Identify which cell holds the provided text, then report its [x, y] central coordinate. 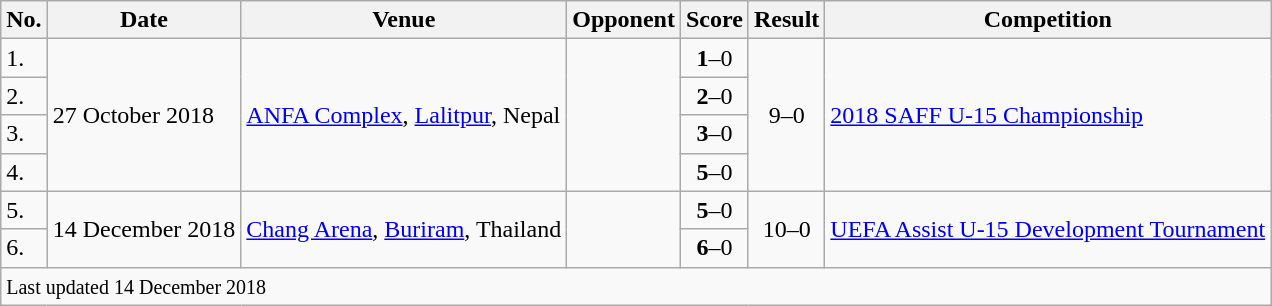
Last updated 14 December 2018 [636, 286]
27 October 2018 [144, 115]
4. [24, 172]
Score [714, 20]
Competition [1048, 20]
UEFA Assist U-15 Development Tournament [1048, 229]
Opponent [624, 20]
No. [24, 20]
Chang Arena, Buriram, Thailand [404, 229]
2018 SAFF U-15 Championship [1048, 115]
ANFA Complex, Lalitpur, Nepal [404, 115]
14 December 2018 [144, 229]
6. [24, 248]
2–0 [714, 96]
Venue [404, 20]
3–0 [714, 134]
2. [24, 96]
1–0 [714, 58]
6–0 [714, 248]
10–0 [786, 229]
1. [24, 58]
9–0 [786, 115]
Date [144, 20]
3. [24, 134]
5. [24, 210]
Result [786, 20]
